Pinpoint the cell where the given text exists, returning its (X, Y) midpoint coordinate. 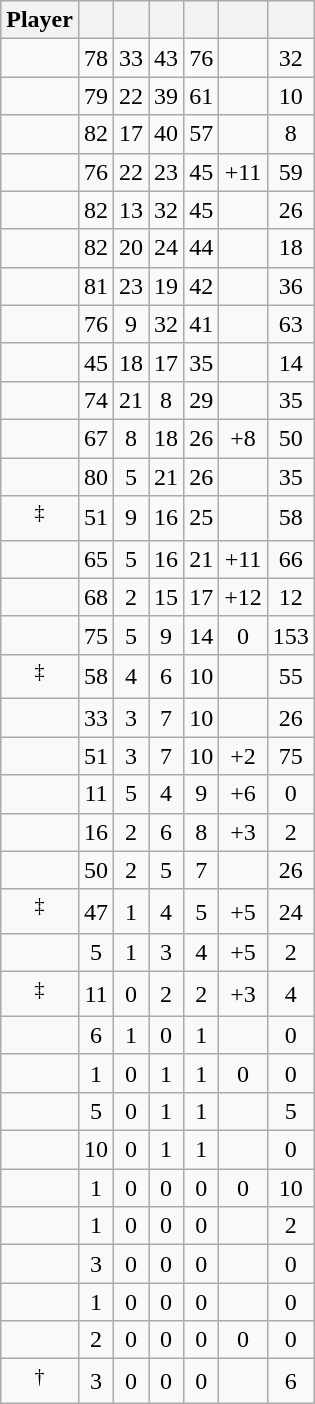
79 (96, 96)
25 (202, 518)
68 (96, 597)
66 (290, 559)
57 (202, 134)
61 (202, 96)
12 (290, 597)
41 (202, 324)
44 (202, 248)
67 (96, 438)
55 (290, 676)
+12 (244, 597)
13 (132, 210)
63 (290, 324)
65 (96, 559)
74 (96, 400)
19 (166, 286)
20 (132, 248)
Player (40, 20)
36 (290, 286)
+6 (244, 794)
+2 (244, 756)
59 (290, 172)
78 (96, 58)
80 (96, 477)
15 (166, 597)
153 (290, 635)
+8 (244, 438)
39 (166, 96)
40 (166, 134)
42 (202, 286)
† (40, 1382)
81 (96, 286)
47 (96, 912)
43 (166, 58)
29 (202, 400)
